Detect which cell encompasses the target text, then output its (x, y) center coordinate. 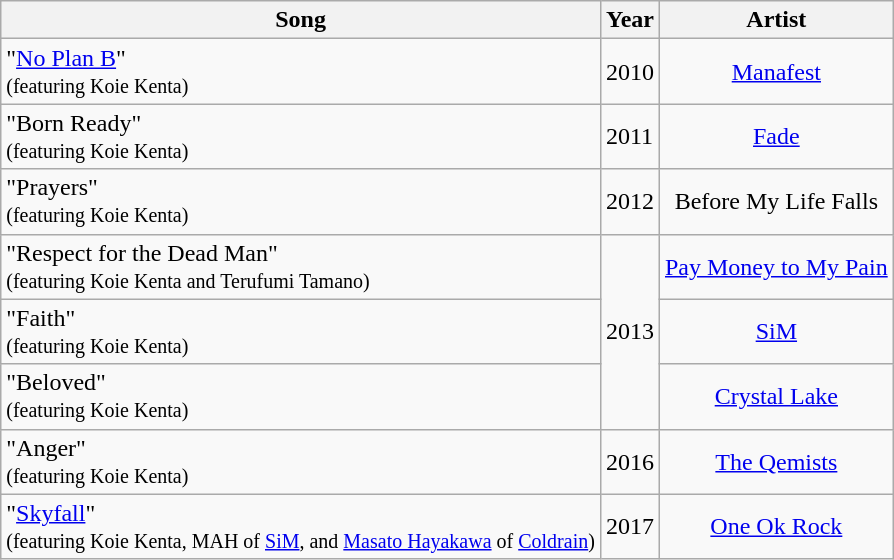
"Faith"(featuring Koie Kenta) (301, 332)
Year (630, 20)
The Qemists (776, 462)
Pay Money to My Pain (776, 266)
2012 (630, 202)
2017 (630, 526)
"Skyfall"(featuring Koie Kenta, MAH of SiM, and Masato Hayakawa of Coldrain) (301, 526)
Artist (776, 20)
2016 (630, 462)
Song (301, 20)
SiM (776, 332)
One Ok Rock (776, 526)
Fade (776, 136)
Crystal Lake (776, 396)
2013 (630, 332)
Before My Life Falls (776, 202)
"Respect for the Dead Man"(featuring Koie Kenta and Terufumi Tamano) (301, 266)
2011 (630, 136)
"Prayers"(featuring Koie Kenta) (301, 202)
"Beloved"(featuring Koie Kenta) (301, 396)
2010 (630, 72)
"Born Ready"(featuring Koie Kenta) (301, 136)
Manafest (776, 72)
"Anger"(featuring Koie Kenta) (301, 462)
"No Plan B"(featuring Koie Kenta) (301, 72)
